For the text-containing cell, return its midpoint in [X, Y] coordinate format. 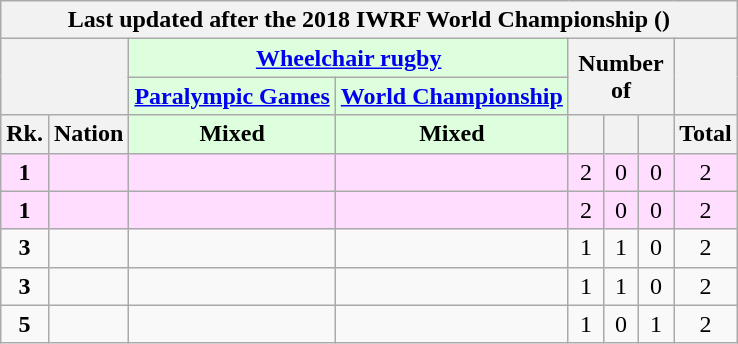
Last updated after the 2018 IWRF World Championship () [369, 20]
Nation [88, 134]
Total [706, 134]
Paralympic Games [232, 96]
Rk. [25, 134]
World Championship [452, 96]
Number of [620, 77]
5 [25, 324]
Wheelchair rugby [349, 58]
